Scan for the cell matching the given text and deliver its (X, Y) coordinate at center. 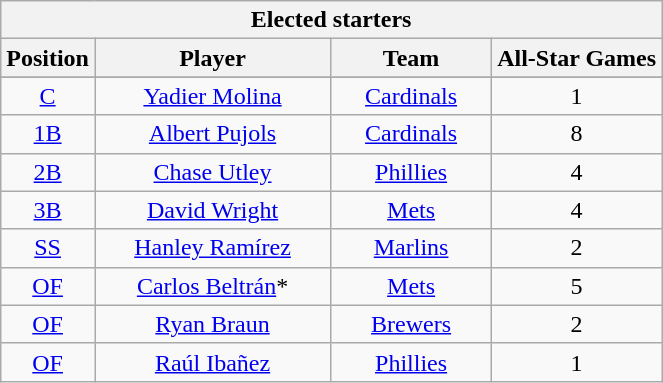
Team (412, 58)
Raúl Ibañez (212, 362)
Position (48, 58)
Yadier Molina (212, 96)
1B (48, 134)
SS (48, 248)
Elected starters (332, 20)
David Wright (212, 210)
Albert Pujols (212, 134)
Ryan Braun (212, 324)
Hanley Ramírez (212, 248)
Marlins (412, 248)
All-Star Games (577, 58)
Carlos Beltrán* (212, 286)
8 (577, 134)
C (48, 96)
Player (212, 58)
Brewers (412, 324)
3B (48, 210)
5 (577, 286)
Chase Utley (212, 172)
2B (48, 172)
